Return (x, y) of the center of cell containing provided text 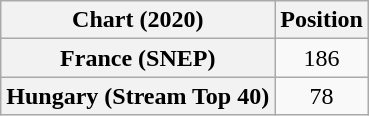
Position (322, 20)
Chart (2020) (138, 20)
78 (322, 96)
France (SNEP) (138, 58)
Hungary (Stream Top 40) (138, 96)
186 (322, 58)
